Detect which cell encompasses the target text, then output its (x, y) center coordinate. 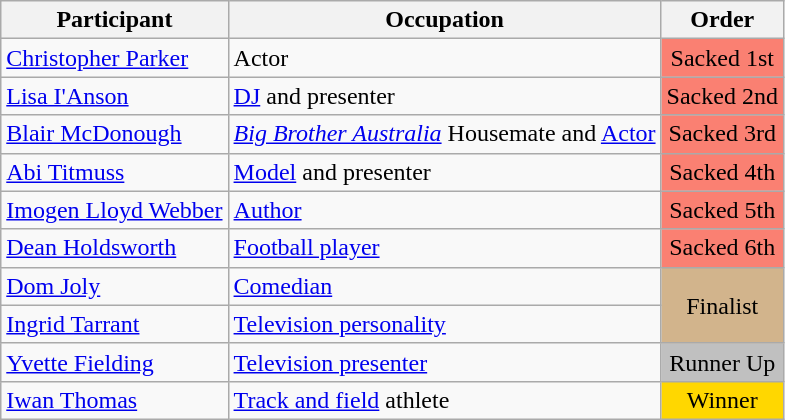
Comedian (444, 286)
Sacked 4th (722, 172)
Sacked 1st (722, 58)
Model and presenter (444, 172)
Imogen Lloyd Webber (114, 210)
Lisa I'Anson (114, 96)
Ingrid Tarrant (114, 324)
Sacked 2nd (722, 96)
Television personality (444, 324)
Dean Holdsworth (114, 248)
DJ and presenter (444, 96)
Blair McDonough (114, 134)
Dom Joly (114, 286)
Occupation (444, 20)
Sacked 5th (722, 210)
Sacked 3rd (722, 134)
Christopher Parker (114, 58)
Finalist (722, 305)
Track and field athlete (444, 400)
Winner (722, 400)
Iwan Thomas (114, 400)
Television presenter (444, 362)
Actor (444, 58)
Football player (444, 248)
Runner Up (722, 362)
Sacked 6th (722, 248)
Author (444, 210)
Big Brother Australia Housemate and Actor (444, 134)
Abi Titmuss (114, 172)
Yvette Fielding (114, 362)
Order (722, 20)
Participant (114, 20)
